Capture the cell that displays the provided text and extract its [x, y] central coordinate. 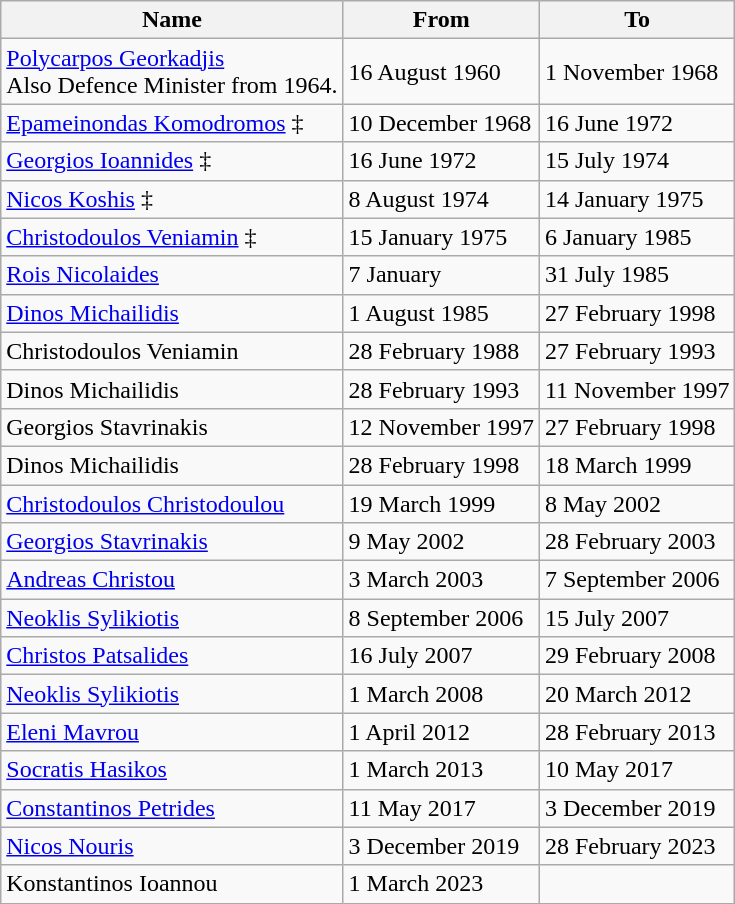
1 November 1968 [636, 72]
7 September 2006 [636, 580]
1 August 1985 [441, 313]
Christodoulos Christodoulou [172, 503]
8 August 1974 [441, 199]
To [636, 20]
28 February 1993 [441, 389]
1 April 2012 [441, 732]
28 February 1998 [441, 465]
10 December 1968 [441, 123]
8 May 2002 [636, 503]
Eleni Mavrou [172, 732]
28 February 2023 [636, 846]
14 January 1975 [636, 199]
Christodoulos Veniamin [172, 351]
Epameinondas Komodromos ‡ [172, 123]
Konstantinos Ioannou [172, 884]
Socratis Hasikos [172, 770]
6 January 1985 [636, 237]
3 March 2003 [441, 580]
18 March 1999 [636, 465]
8 September 2006 [441, 618]
Christos Patsalides [172, 656]
From [441, 20]
Andreas Christou [172, 580]
1 March 2013 [441, 770]
16 August 1960 [441, 72]
11 May 2017 [441, 808]
Polycarpos GeorkadjisAlso Defence Minister from 1964. [172, 72]
20 March 2012 [636, 694]
19 March 1999 [441, 503]
16 July 2007 [441, 656]
27 February 1993 [636, 351]
28 February 2013 [636, 732]
15 January 1975 [441, 237]
Rois Nicolaides [172, 275]
28 February 1988 [441, 351]
1 March 2008 [441, 694]
Name [172, 20]
29 February 2008 [636, 656]
15 July 2007 [636, 618]
12 November 1997 [441, 427]
Christodoulos Veniamin ‡ [172, 237]
15 July 1974 [636, 161]
10 May 2017 [636, 770]
11 November 1997 [636, 389]
1 March 2023 [441, 884]
28 February 2003 [636, 542]
Nicos Koshis ‡ [172, 199]
Nicos Nouris [172, 846]
Georgios Ioannides ‡ [172, 161]
31 July 1985 [636, 275]
9 May 2002 [441, 542]
7 January [441, 275]
Constantinos Petrides [172, 808]
